Scan for the cell matching the given text and deliver its (X, Y) coordinate at center. 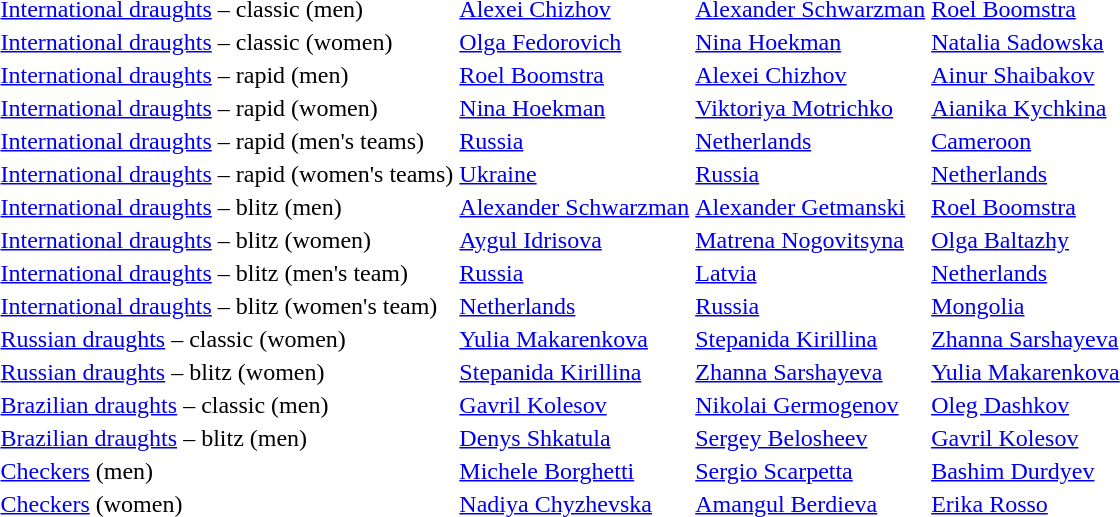
Olga Fedorovich (574, 42)
Alexander Schwarzman (574, 207)
Latvia (810, 273)
Sergio Scarpetta (810, 471)
Gavril Kolesov (574, 405)
Alexander Getmanski (810, 207)
Viktoriya Motrichko (810, 108)
Aygul Idrisova (574, 240)
Alexei Chizhov (810, 75)
Matrena Nogovitsyna (810, 240)
Denys Shkatula (574, 438)
Zhanna Sarshayeva (810, 372)
Sergey Belosheev (810, 438)
Yulia Makarenkova (574, 339)
Nikolai Germogenov (810, 405)
Ukraine (574, 174)
Roel Boomstra (574, 75)
Michele Borghetti (574, 471)
